Search for the cell housing the specified text and yield its [X, Y] center coordinate. 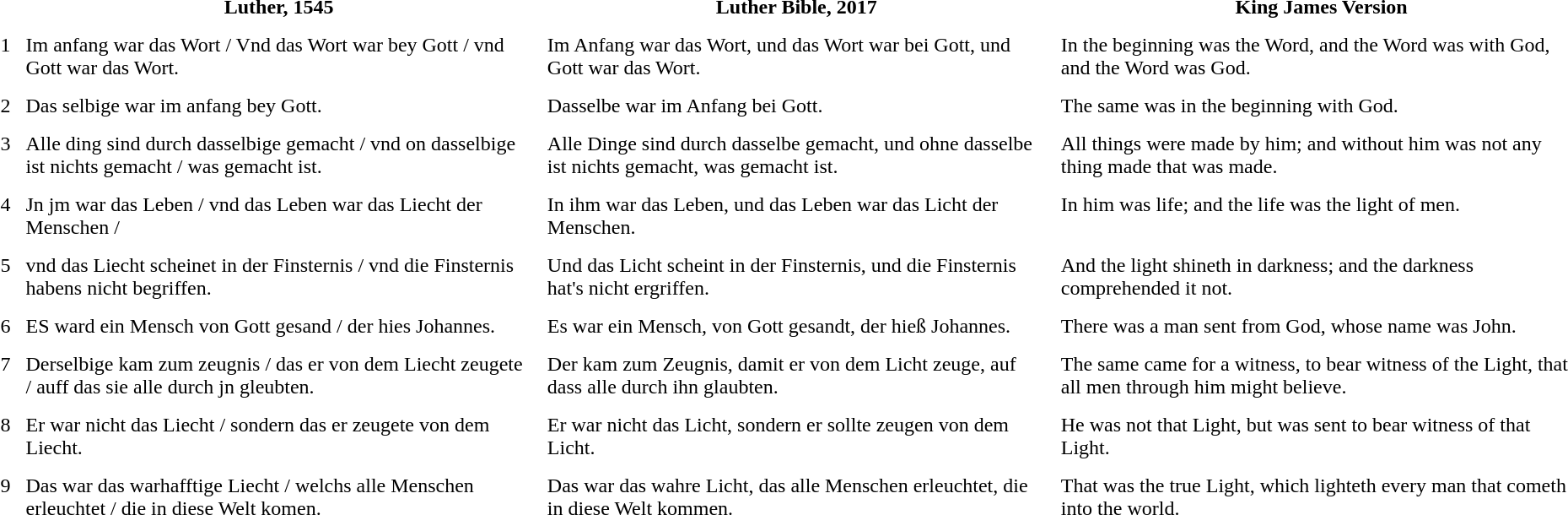
Es war ein Mensch, von Gott gesandt, der hieß Johannes. [796, 326]
Er war nicht das Liecht / sondern das er zeugete von dem Liecht. [278, 436]
Im Anfang war das Wort, und das Wort war bei Gott, und Gott war das Wort. [796, 56]
Alle Dinge sind durch dasselbe gemacht, und ohne dasselbe ist nichts gemacht, was gemacht ist. [796, 155]
ES ward ein Mensch von Gott gesand / der hies Johannes. [278, 326]
Der kam zum Zeugnis, damit er von dem Licht zeuge, auf dass alle durch ihn glaubten. [796, 375]
Dasselbe war im Anfang bei Gott. [796, 106]
Im anfang war das Wort / Vnd das Wort war bey Gott / vnd Gott war das Wort. [278, 56]
Alle ding sind durch dasselbige gemacht / vnd on dasselbige ist nichts gemacht / was gemacht ist. [278, 155]
Er war nicht das Licht, sondern er sollte zeugen von dem Licht. [796, 436]
Das selbige war im anfang bey Gott. [278, 106]
Derselbige kam zum zeugnis / das er von dem Liecht zeugete / auff das sie alle durch jn gleubten. [278, 375]
Jn jm war das Leben / vnd das Leben war das Liecht der Menschen / [278, 216]
In ihm war das Leben, und das Leben war das Licht der Menschen. [796, 216]
Und das Licht scheint in der Finsternis, und die Finsternis hat's nicht ergriffen. [796, 277]
vnd das Liecht scheinet in der Finsternis / vnd die Finsternis habens nicht begriffen. [278, 277]
